For the text-containing cell, return its midpoint in [x, y] coordinate format. 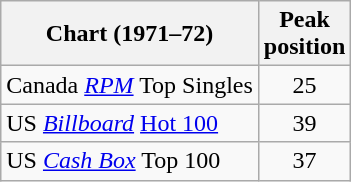
37 [304, 161]
Canada RPM Top Singles [130, 85]
US Cash Box Top 100 [130, 161]
39 [304, 123]
Chart (1971–72) [130, 34]
US Billboard Hot 100 [130, 123]
25 [304, 85]
Peakposition [304, 34]
